Scan for the cell matching the given text and deliver its (X, Y) coordinate at center. 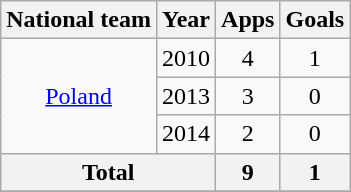
Apps (248, 20)
Poland (79, 96)
2 (248, 134)
Year (186, 20)
2013 (186, 96)
National team (79, 20)
4 (248, 58)
Total (108, 172)
2010 (186, 58)
9 (248, 172)
3 (248, 96)
Goals (315, 20)
2014 (186, 134)
